Pinpoint the cell where the given text exists, returning its (x, y) midpoint coordinate. 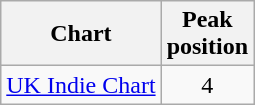
4 (207, 85)
Chart (81, 34)
Peakposition (207, 34)
UK Indie Chart (81, 85)
